Capture the cell that displays the provided text and extract its [x, y] central coordinate. 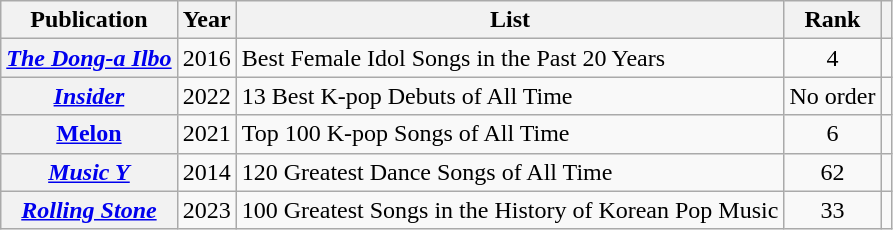
Year [206, 20]
100 Greatest Songs in the History of Korean Pop Music [510, 210]
Best Female Idol Songs in the Past 20 Years [510, 58]
The Dong-a Ilbo [89, 58]
4 [832, 58]
120 Greatest Dance Songs of All Time [510, 172]
Top 100 K-pop Songs of All Time [510, 134]
33 [832, 210]
6 [832, 134]
2023 [206, 210]
Publication [89, 20]
Rank [832, 20]
No order [832, 96]
2022 [206, 96]
Music Y [89, 172]
13 Best K-pop Debuts of All Time [510, 96]
2016 [206, 58]
Melon [89, 134]
2021 [206, 134]
Insider [89, 96]
List [510, 20]
Rolling Stone [89, 210]
2014 [206, 172]
62 [832, 172]
